Search for the cell housing the specified text and yield its [X, Y] center coordinate. 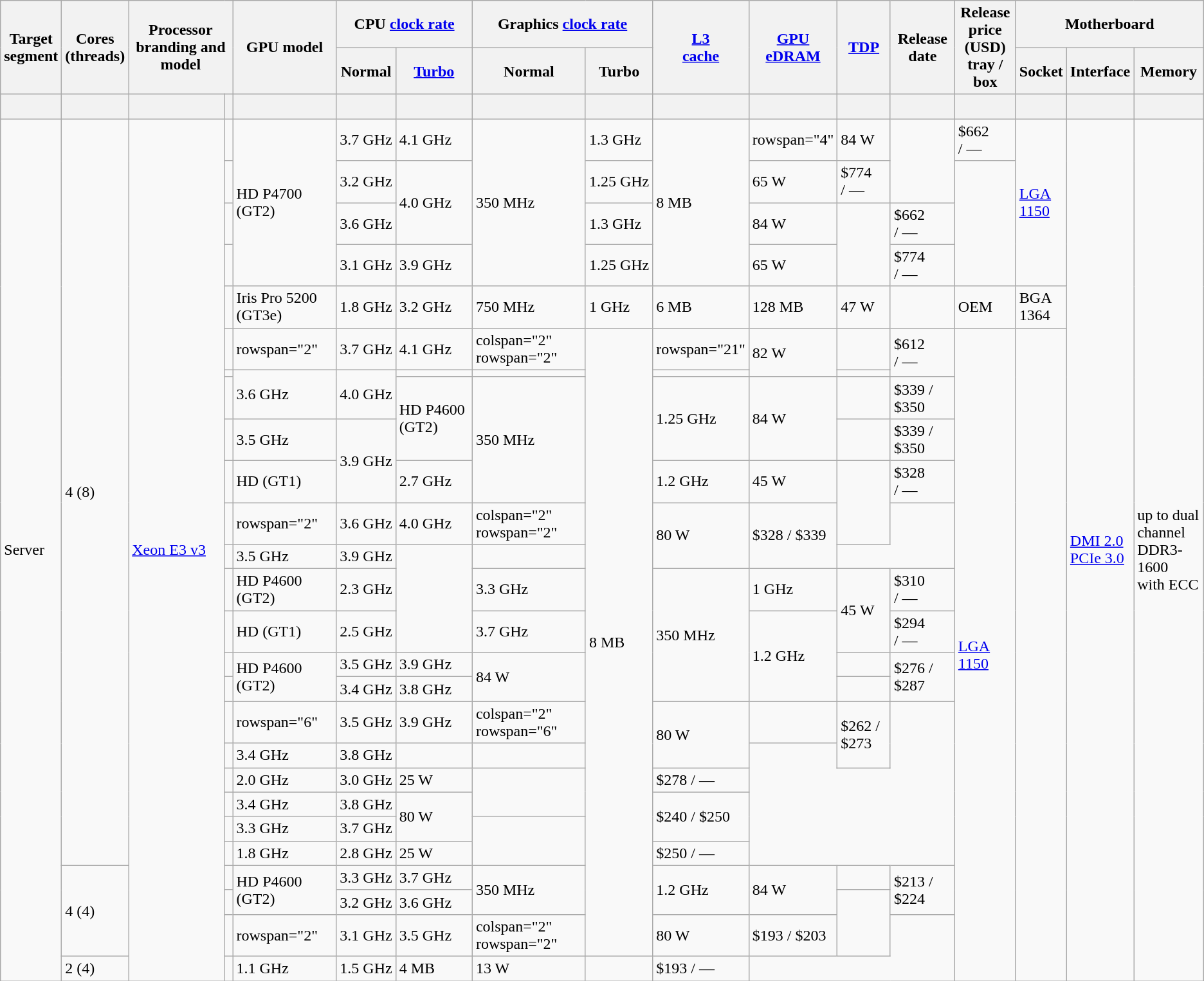
Motherboard [1109, 24]
$276 / $287 [922, 677]
Xeon E3 v3 [176, 550]
Processorbranding and model [181, 48]
128 MB [793, 307]
Memory [1169, 71]
L3cache [701, 48]
82 W [793, 352]
4 MB [433, 968]
Targetsegment [31, 48]
$213 / $224 [922, 890]
$328 / — [922, 481]
1.5 GHz [366, 968]
2.8 GHz [366, 853]
$328 / $339 [793, 536]
$294 / — [922, 631]
$250 / — [701, 853]
CPU clock rate [405, 24]
2.0 GHz [284, 780]
DMI 2.0PCIe 3.0 [1100, 550]
$310 / — [922, 590]
HD P4700 (GT2) [284, 203]
4 (4) [95, 910]
Cores(threads) [95, 48]
Server [31, 550]
2.5 GHz [366, 631]
BGA1364 [1041, 307]
$240 / $250 [701, 816]
Releaseprice(USD)tray / box [985, 48]
rowspan="6" [284, 723]
Socket [1041, 71]
2.7 GHz [433, 481]
Iris Pro 5200 (GT3e) [284, 307]
6 MB [701, 307]
750 MHz [529, 307]
Graphics clock rate [562, 24]
4 (8) [95, 492]
3.0 GHz [366, 780]
TDP [864, 48]
OEM [985, 307]
$278 / — [701, 780]
1.1 GHz [284, 968]
Interface [1100, 71]
rowspan="21" [701, 348]
13 W [529, 968]
2 (4) [95, 968]
$612 / — [922, 352]
$262 / $273 [864, 734]
GPU model [284, 48]
$193 / — [701, 968]
GPUeDRAM [793, 48]
Releasedate [922, 48]
$193 / $203 [793, 935]
rowspan="4" [793, 140]
2.3 GHz [366, 590]
up to dualchannelDDR3-1600with ECC [1169, 550]
colspan="2" rowspan="6" [529, 723]
47 W [864, 307]
